Determine the [X, Y] coordinate at the center of the cell enclosing the given text.  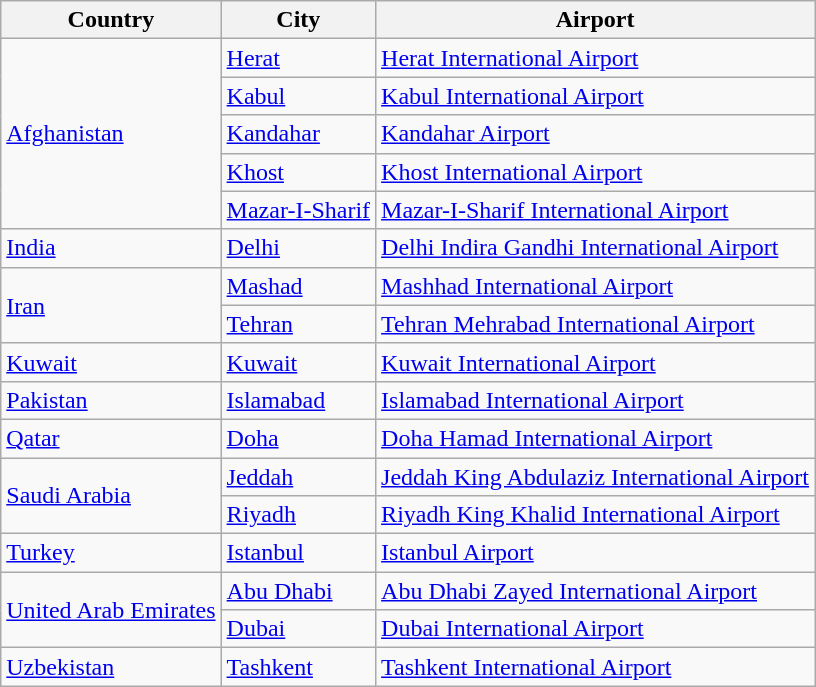
Mazar-I-Sharif [298, 210]
Khost [298, 172]
Kandahar [298, 134]
Jeddah [298, 477]
Riyadh King Khalid International Airport [596, 515]
Doha [298, 438]
Tehran [298, 324]
Kabul International Airport [596, 96]
Airport [596, 20]
Istanbul Airport [596, 553]
Tashkent [298, 667]
India [111, 248]
Delhi [298, 248]
Istanbul [298, 553]
Jeddah King Abdulaziz International Airport [596, 477]
Delhi Indira Gandhi International Airport [596, 248]
Dubai [298, 629]
Islamabad International Airport [596, 400]
Abu Dhabi [298, 591]
Afghanistan [111, 134]
Riyadh [298, 515]
Khost International Airport [596, 172]
Pakistan [111, 400]
Saudi Arabia [111, 496]
Doha Hamad International Airport [596, 438]
Abu Dhabi Zayed International Airport [596, 591]
Kandahar Airport [596, 134]
Uzbekistan [111, 667]
Herat International Airport [596, 58]
Tashkent International Airport [596, 667]
United Arab Emirates [111, 610]
Mazar-I-Sharif International Airport [596, 210]
City [298, 20]
Dubai International Airport [596, 629]
Islamabad [298, 400]
Country [111, 20]
Mashhad International Airport [596, 286]
Iran [111, 305]
Tehran Mehrabad International Airport [596, 324]
Herat [298, 58]
Kabul [298, 96]
Mashad [298, 286]
Kuwait International Airport [596, 362]
Qatar [111, 438]
Turkey [111, 553]
